Find where the given text appears and provide that cell's center as [x, y] coordinate. 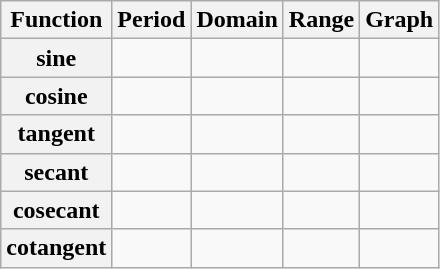
cosine [56, 96]
Graph [400, 20]
cosecant [56, 210]
secant [56, 172]
sine [56, 58]
Period [152, 20]
Function [56, 20]
cotangent [56, 248]
tangent [56, 134]
Domain [237, 20]
Range [321, 20]
